Find where the given text appears and provide that cell's center as (X, Y) coordinate. 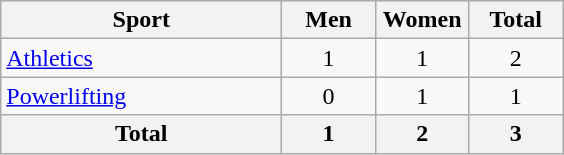
Athletics (142, 58)
Women (422, 20)
0 (329, 96)
Men (329, 20)
Sport (142, 20)
3 (516, 134)
Powerlifting (142, 96)
